Locate the cell with the specified text and output its (X, Y) center coordinate. 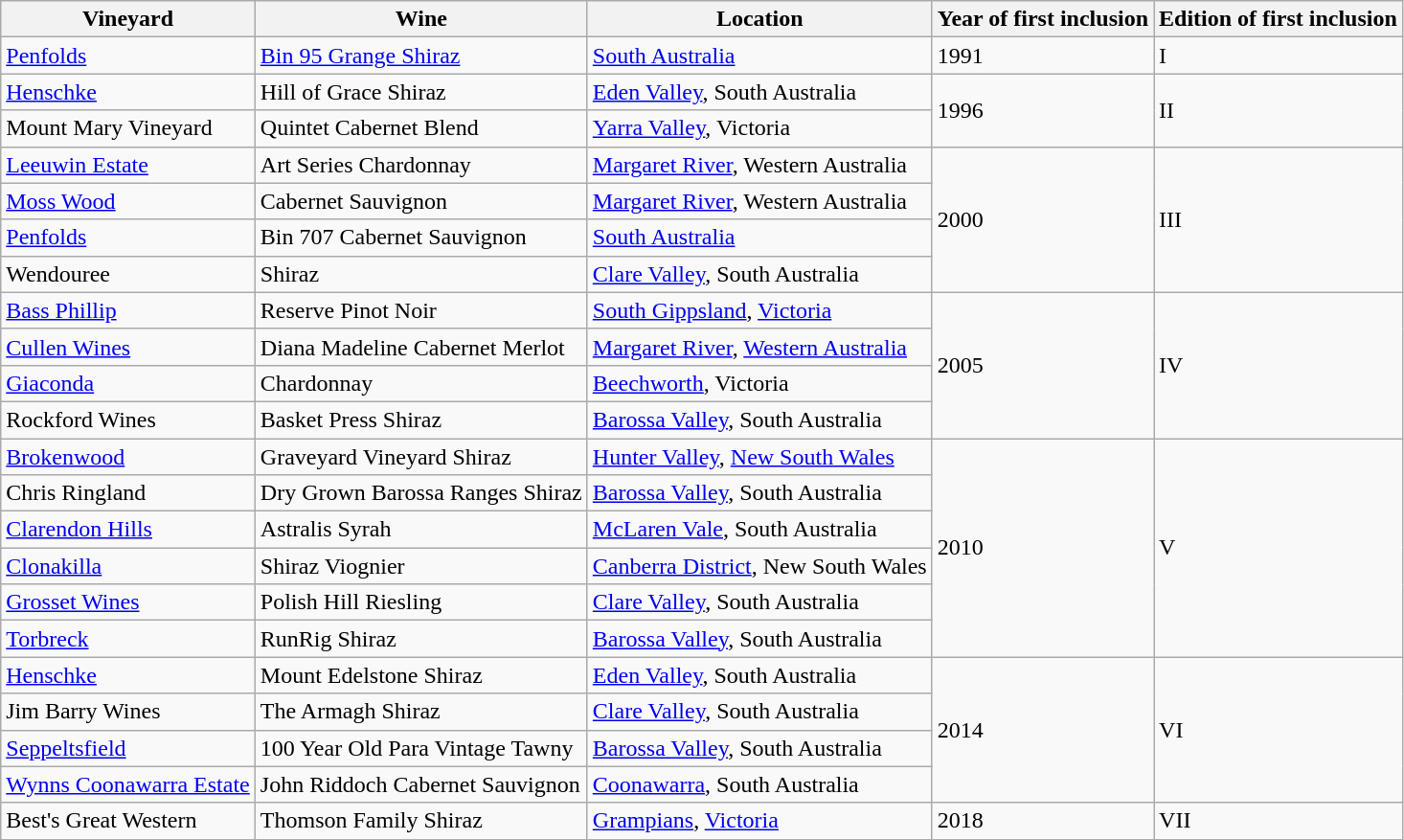
Chardonnay (421, 383)
Bass Phillip (128, 310)
Rockford Wines (128, 420)
Shiraz (421, 274)
Bin 707 Cabernet Sauvignon (421, 238)
Wendouree (128, 274)
Chris Ringland (128, 493)
Leeuwin Estate (128, 165)
Cabernet Sauvignon (421, 201)
Moss Wood (128, 201)
Best's Great Western (128, 821)
Clarendon Hills (128, 530)
Coonawarra, South Australia (759, 784)
Hill of Grace Shiraz (421, 92)
Astralis Syrah (421, 530)
Canberra District, New South Wales (759, 566)
Cullen Wines (128, 347)
VII (1279, 821)
Torbreck (128, 639)
Mount Mary Vineyard (128, 128)
Brokenwood (128, 457)
Grampians, Victoria (759, 821)
1991 (1042, 56)
Mount Edelstone Shiraz (421, 675)
II (1279, 110)
Clonakilla (128, 566)
2018 (1042, 821)
Year of first inclusion (1042, 19)
Polish Hill Riesling (421, 602)
Giaconda (128, 383)
Edition of first inclusion (1279, 19)
Diana Madeline Cabernet Merlot (421, 347)
Reserve Pinot Noir (421, 310)
I (1279, 56)
2000 (1042, 219)
McLaren Vale, South Australia (759, 530)
IV (1279, 365)
Dry Grown Barossa Ranges Shiraz (421, 493)
RunRig Shiraz (421, 639)
Seppeltsfield (128, 748)
South Gippsland, Victoria (759, 310)
2005 (1042, 365)
Vineyard (128, 19)
100 Year Old Para Vintage Tawny (421, 748)
1996 (1042, 110)
2010 (1042, 548)
2014 (1042, 730)
VI (1279, 730)
Basket Press Shiraz (421, 420)
Yarra Valley, Victoria (759, 128)
Wynns Coonawarra Estate (128, 784)
V (1279, 548)
The Armagh Shiraz (421, 712)
Quintet Cabernet Blend (421, 128)
John Riddoch Cabernet Sauvignon (421, 784)
Shiraz Viognier (421, 566)
Bin 95 Grange Shiraz (421, 56)
Jim Barry Wines (128, 712)
III (1279, 219)
Graveyard Vineyard Shiraz (421, 457)
Wine (421, 19)
Art Series Chardonnay (421, 165)
Beechworth, Victoria (759, 383)
Grosset Wines (128, 602)
Hunter Valley, New South Wales (759, 457)
Location (759, 19)
Thomson Family Shiraz (421, 821)
